Scan for the cell matching the given text and deliver its [X, Y] coordinate at center. 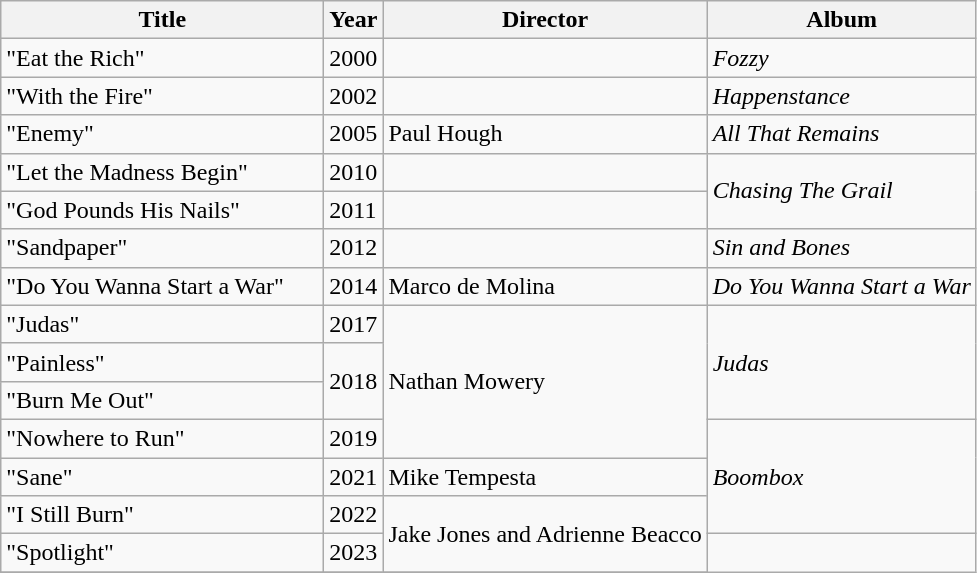
"God Pounds His Nails" [162, 210]
Mike Tempesta [545, 477]
2019 [354, 438]
Boombox [842, 476]
2023 [354, 553]
2002 [354, 96]
Marco de Molina [545, 286]
2014 [354, 286]
Fozzy [842, 58]
"Enemy" [162, 134]
2017 [354, 324]
2011 [354, 210]
Chasing The Grail [842, 191]
2012 [354, 248]
"Judas" [162, 324]
"I Still Burn" [162, 515]
Jake Jones and Adrienne Beacco [545, 534]
2010 [354, 172]
"Burn Me Out" [162, 400]
"Sandpaper" [162, 248]
"Let the Madness Begin" [162, 172]
All That Remains [842, 134]
2022 [354, 515]
Title [162, 20]
Do You Wanna Start a War [842, 286]
2000 [354, 58]
"Eat the Rich" [162, 58]
"Painless" [162, 362]
Happenstance [842, 96]
"Nowhere to Run" [162, 438]
Director [545, 20]
Sin and Bones [842, 248]
"Do You Wanna Start a War" [162, 286]
Paul Hough [545, 134]
"Spotlight" [162, 553]
Album [842, 20]
Judas [842, 362]
Nathan Mowery [545, 381]
Year [354, 20]
2005 [354, 134]
2021 [354, 477]
"With the Fire" [162, 96]
2018 [354, 381]
"Sane" [162, 477]
